Output the [x, y] coordinate of the center of the cell containing the given text.  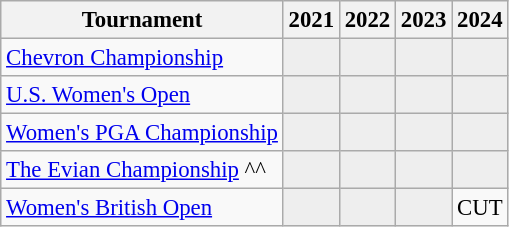
The Evian Championship ^^ [142, 170]
2024 [480, 20]
Chevron Championship [142, 58]
U.S. Women's Open [142, 95]
2023 [424, 20]
2022 [367, 20]
Tournament [142, 20]
CUT [480, 208]
2021 [311, 20]
Women's British Open [142, 208]
Women's PGA Championship [142, 133]
